Detect which cell encompasses the target text, then output its [X, Y] center coordinate. 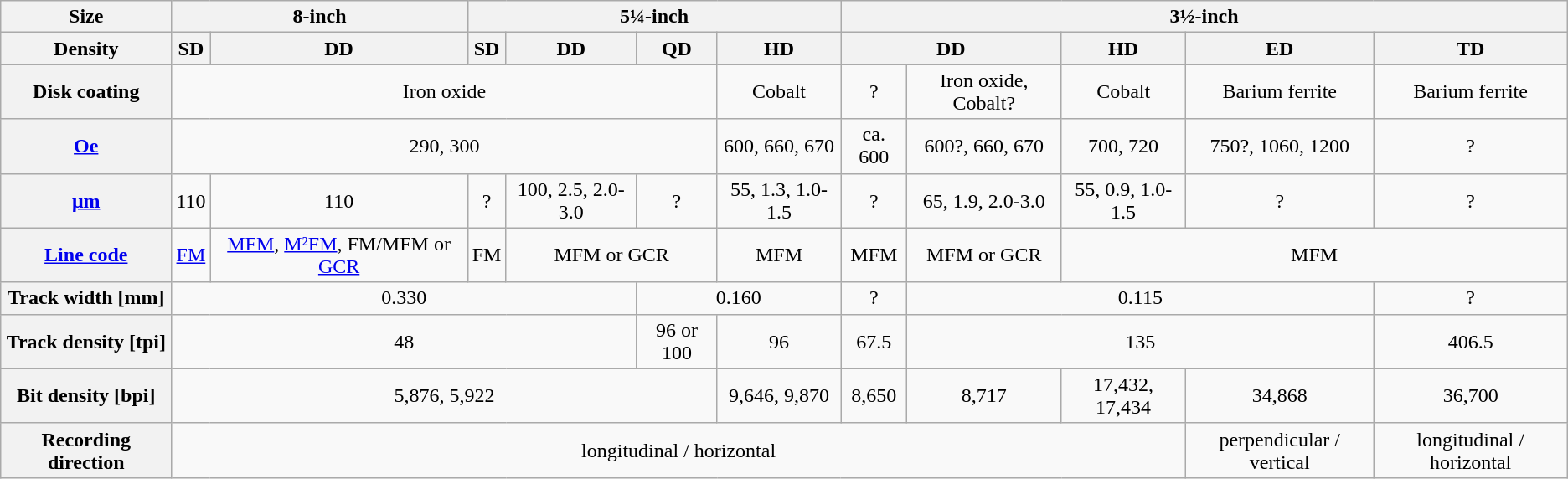
55, 1.3, 1.0-1.5 [779, 201]
700, 720 [1124, 146]
TD [1471, 49]
9,646, 9,870 [779, 395]
Disk coating [86, 92]
55, 0.9, 1.0-1.5 [1124, 201]
μm [86, 201]
0.115 [1141, 298]
3½-inch [1204, 17]
Oe [86, 146]
96 or 100 [677, 342]
100, 2.5, 2.0-3.0 [571, 201]
ED [1280, 49]
5¼-inch [654, 17]
34,868 [1280, 395]
96 [779, 342]
8-inch [320, 17]
406.5 [1471, 342]
QD [677, 49]
0.160 [739, 298]
Line code [86, 255]
Track density [tpi] [86, 342]
600?, 660, 670 [984, 146]
135 [1141, 342]
750?, 1060, 1200 [1280, 146]
48 [404, 342]
Bit density [bpi] [86, 395]
MFM, M²FM, FM/MFM or GCR [338, 255]
Density [86, 49]
8,717 [984, 395]
36,700 [1471, 395]
65, 1.9, 2.0-3.0 [984, 201]
Track width [mm] [86, 298]
290, 300 [444, 146]
Recording direction [86, 451]
5,876, 5,922 [444, 395]
perpendicular / vertical [1280, 451]
Iron oxide, Cobalt? [984, 92]
17,432, 17,434 [1124, 395]
ca. 600 [874, 146]
67.5 [874, 342]
0.330 [404, 298]
600, 660, 670 [779, 146]
8,650 [874, 395]
Iron oxide [444, 92]
Size [86, 17]
